Return (X, Y) of the center of cell containing provided text 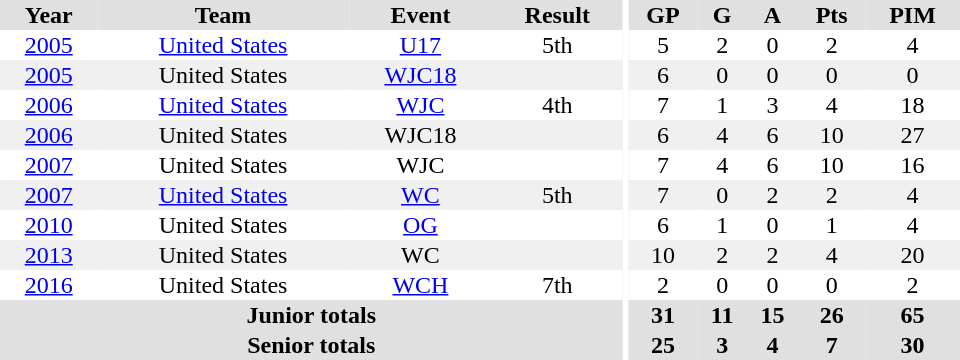
PIM (912, 15)
G (722, 15)
U17 (420, 45)
16 (912, 165)
4th (558, 105)
Senior totals (312, 345)
2010 (48, 225)
65 (912, 315)
GP (662, 15)
OG (420, 225)
25 (662, 345)
5 (662, 45)
7th (558, 285)
18 (912, 105)
26 (832, 315)
Event (420, 15)
30 (912, 345)
Result (558, 15)
11 (722, 315)
A (773, 15)
27 (912, 135)
Team (222, 15)
WCH (420, 285)
Junior totals (312, 315)
Year (48, 15)
20 (912, 255)
31 (662, 315)
2016 (48, 285)
Pts (832, 15)
15 (773, 315)
2013 (48, 255)
